Extract the (x, y) coordinate from the center of the cell holding the provided text.  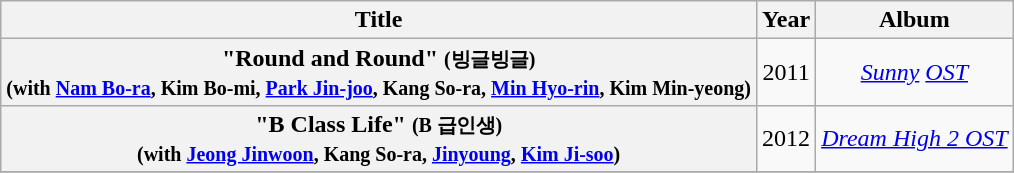
2012 (786, 138)
Year (786, 20)
Sunny OST (915, 72)
Dream High 2 OST (915, 138)
2011 (786, 72)
Title (379, 20)
Album (915, 20)
"Round and Round" (빙글빙글)(with Nam Bo-ra, Kim Bo-mi, Park Jin-joo, Kang So-ra, Min Hyo-rin, Kim Min-yeong) (379, 72)
"B Class Life" (B 급인생)(with Jeong Jinwoon, Kang So-ra, Jinyoung, Kim Ji-soo) (379, 138)
